Identify which cell holds the provided text, then report its (X, Y) central coordinate. 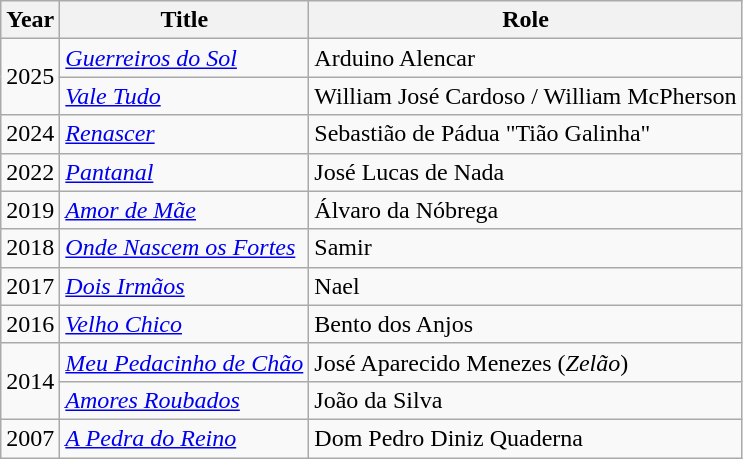
José Lucas de Nada (526, 172)
Meu Pedacinho de Chão (184, 362)
Sebastião de Pádua "Tião Galinha" (526, 134)
João da Silva (526, 400)
Amor de Mãe (184, 210)
2018 (30, 248)
Amores Roubados (184, 400)
Role (526, 20)
Dois Irmãos (184, 286)
2022 (30, 172)
Guerreiros do Sol (184, 58)
2017 (30, 286)
Vale Tudo (184, 96)
Onde Nascem os Fortes (184, 248)
Dom Pedro Diniz Quaderna (526, 438)
2024 (30, 134)
A Pedra do Reino (184, 438)
Nael (526, 286)
2007 (30, 438)
William José Cardoso / William McPherson (526, 96)
Álvaro da Nóbrega (526, 210)
Samir (526, 248)
Title (184, 20)
José Aparecido Menezes (Zelão) (526, 362)
Arduino Alencar (526, 58)
2014 (30, 381)
Renascer (184, 134)
Bento dos Anjos (526, 324)
2025 (30, 77)
2016 (30, 324)
Year (30, 20)
Velho Chico (184, 324)
2019 (30, 210)
Pantanal (184, 172)
